Find where the given text appears and provide that cell's center as [x, y] coordinate. 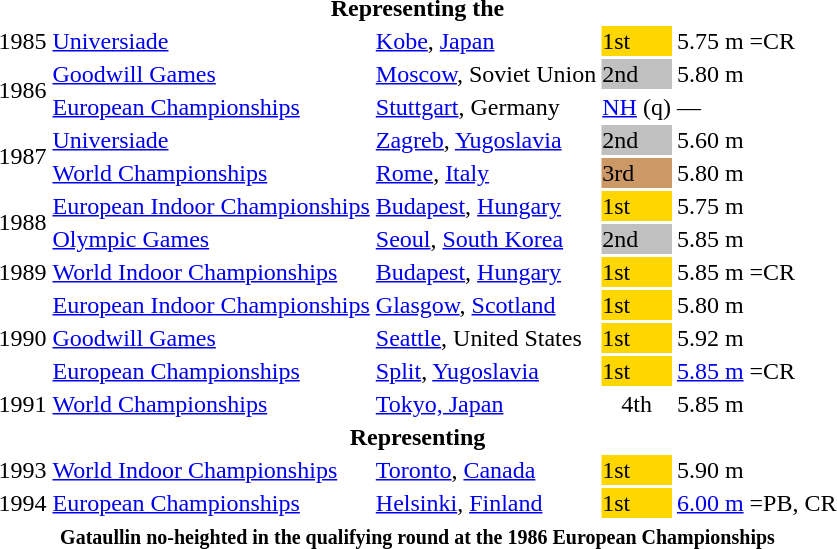
Moscow, Soviet Union [486, 74]
Tokyo, Japan [486, 404]
Glasgow, Scotland [486, 305]
Helsinki, Finland [486, 503]
Zagreb, Yugoslavia [486, 140]
Toronto, Canada [486, 470]
3rd [637, 173]
Split, Yugoslavia [486, 371]
Rome, Italy [486, 173]
Kobe, Japan [486, 41]
Seattle, United States [486, 338]
NH (q) [637, 107]
Seoul, South Korea [486, 239]
4th [637, 404]
Stuttgart, Germany [486, 107]
Olympic Games [211, 239]
